For the text-containing cell, return its midpoint in [x, y] coordinate format. 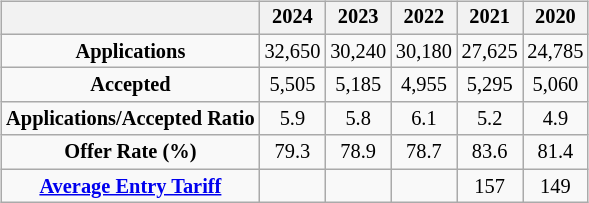
2022 [424, 18]
2021 [490, 18]
30,240 [358, 51]
83.6 [490, 152]
5.8 [358, 119]
149 [556, 186]
81.4 [556, 152]
79.3 [293, 152]
Average Entry Tariff [130, 186]
2020 [556, 18]
Applications/Accepted Ratio [130, 119]
157 [490, 186]
32,650 [293, 51]
5,185 [358, 85]
27,625 [490, 51]
5,060 [556, 85]
78.7 [424, 152]
Offer Rate (%) [130, 152]
6.1 [424, 119]
78.9 [358, 152]
4,955 [424, 85]
5.2 [490, 119]
2023 [358, 18]
2024 [293, 18]
5,295 [490, 85]
5.9 [293, 119]
30,180 [424, 51]
24,785 [556, 51]
4.9 [556, 119]
Applications [130, 51]
Accepted [130, 85]
5,505 [293, 85]
